Search for the cell housing the specified text and yield its [X, Y] center coordinate. 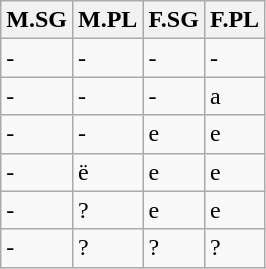
ë [107, 172]
a [234, 96]
M.PL [107, 20]
F.PL [234, 20]
M.SG [37, 20]
F.SG [174, 20]
